From the cell containing the given text, extract its center point as (X, Y) coordinate. 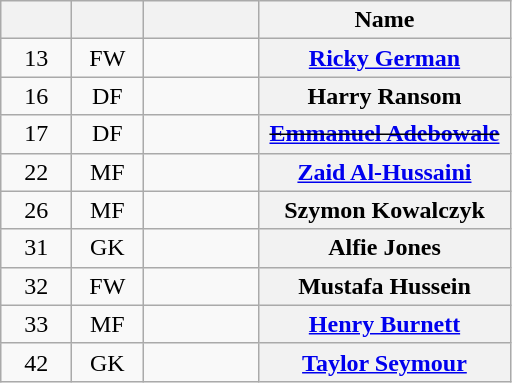
Name (384, 20)
22 (36, 172)
Zaid Al-Hussaini (384, 172)
Taylor Seymour (384, 362)
31 (36, 248)
13 (36, 58)
17 (36, 134)
Harry Ransom (384, 96)
Alfie Jones (384, 248)
Mustafa Hussein (384, 286)
Ricky German (384, 58)
33 (36, 324)
16 (36, 96)
32 (36, 286)
42 (36, 362)
Henry Burnett (384, 324)
Emmanuel Adebowale (384, 134)
Szymon Kowalczyk (384, 210)
26 (36, 210)
